Extract the (X, Y) coordinate from the center of the cell holding the provided text.  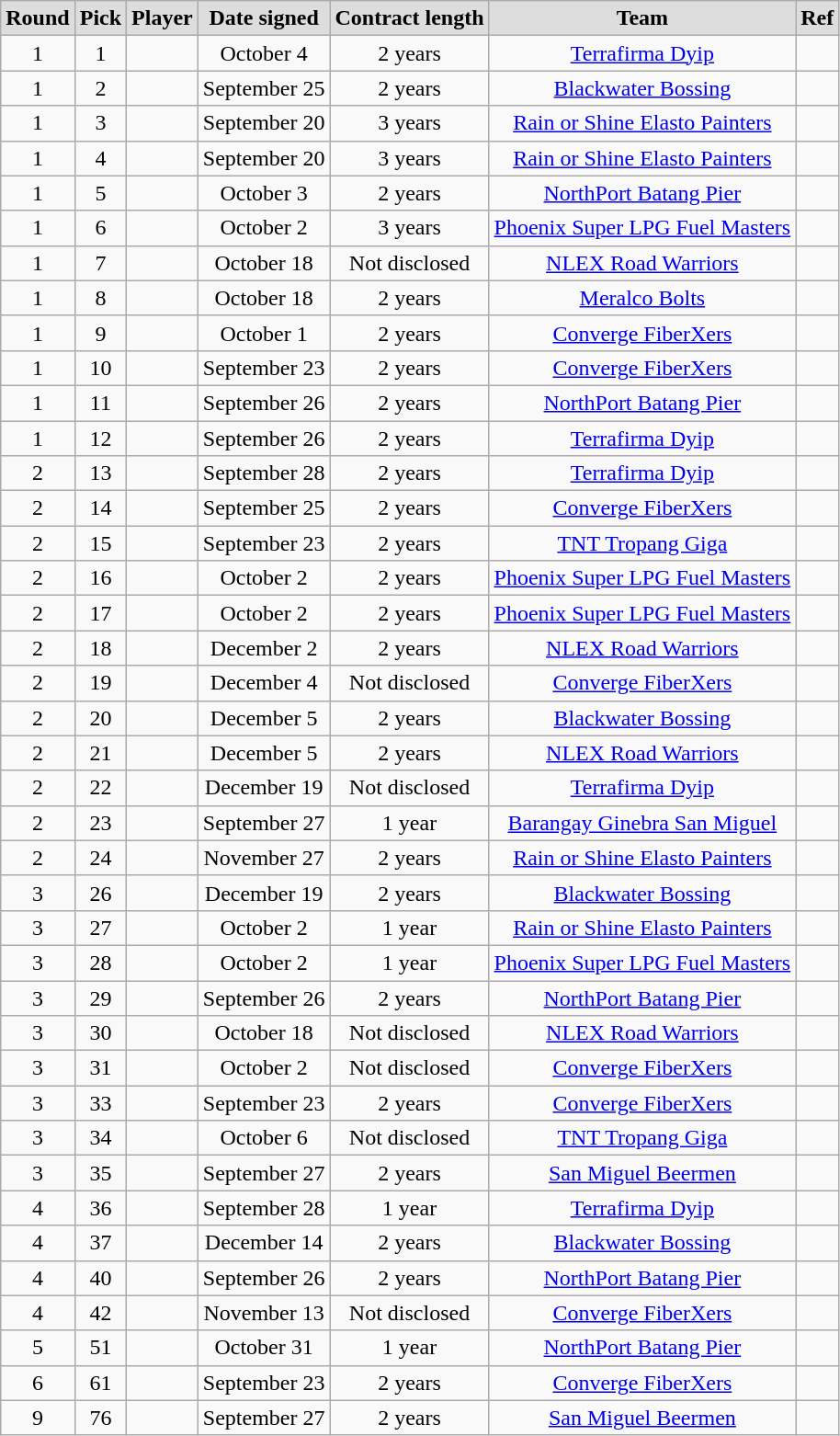
11 (100, 403)
20 (100, 718)
61 (100, 1383)
35 (100, 1173)
37 (100, 1243)
Meralco Bolts (642, 298)
October 4 (264, 53)
21 (100, 753)
34 (100, 1138)
Pick (100, 18)
42 (100, 1313)
19 (100, 683)
Contract length (410, 18)
18 (100, 648)
November 13 (264, 1313)
November 27 (264, 858)
Player (163, 18)
7 (100, 263)
28 (100, 963)
14 (100, 508)
October 31 (264, 1348)
December 2 (264, 648)
Date signed (264, 18)
13 (100, 473)
12 (100, 439)
27 (100, 928)
31 (100, 1068)
Barangay Ginebra San Miguel (642, 823)
23 (100, 823)
October 6 (264, 1138)
10 (100, 368)
Round (38, 18)
30 (100, 1033)
Ref (818, 18)
26 (100, 893)
December 14 (264, 1243)
22 (100, 788)
17 (100, 613)
29 (100, 997)
Team (642, 18)
December 4 (264, 683)
15 (100, 543)
8 (100, 298)
24 (100, 858)
33 (100, 1103)
16 (100, 578)
76 (100, 1418)
36 (100, 1208)
October 1 (264, 333)
October 3 (264, 193)
51 (100, 1348)
40 (100, 1278)
